For the text-containing cell, return its midpoint in (x, y) coordinate format. 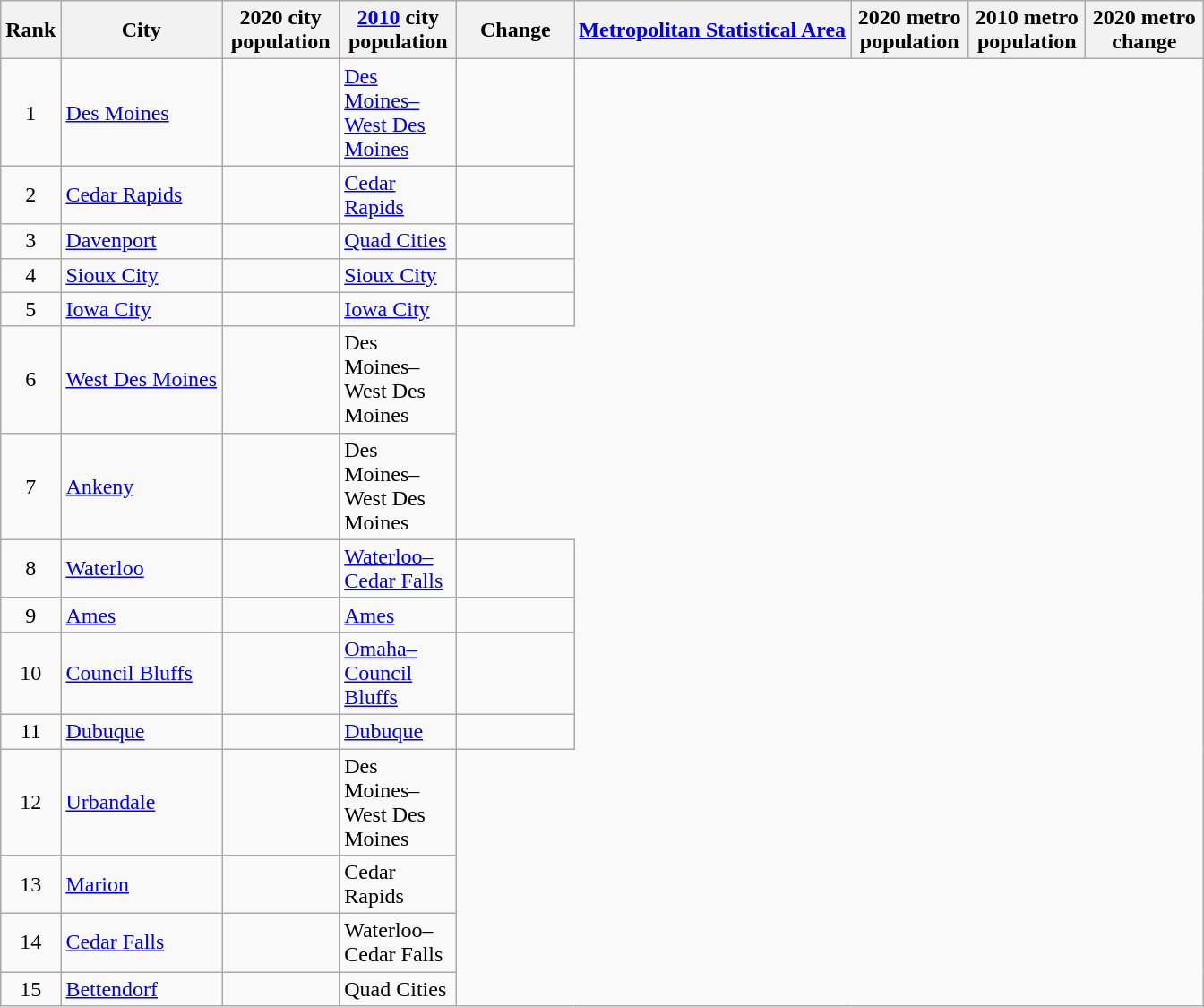
14 (30, 942)
Waterloo (142, 568)
1 (30, 113)
Rank (30, 30)
Cedar Falls (142, 942)
15 (30, 989)
Des Moines (142, 113)
City (142, 30)
2020 city population (281, 30)
2010 city population (398, 30)
4 (30, 275)
2020 metro change (1145, 30)
Change (516, 30)
11 (30, 731)
6 (30, 380)
12 (30, 803)
Davenport (142, 241)
8 (30, 568)
5 (30, 309)
West Des Moines (142, 380)
Ankeny (142, 486)
Council Bluffs (142, 673)
Marion (142, 885)
Omaha–Council Bluffs (398, 673)
2 (30, 195)
10 (30, 673)
3 (30, 241)
Bettendorf (142, 989)
9 (30, 615)
2010 metro population (1027, 30)
2020 metro population (910, 30)
Urbandale (142, 803)
13 (30, 885)
Metropolitan Statistical Area (713, 30)
7 (30, 486)
